Scan for the cell matching the given text and deliver its [X, Y] coordinate at center. 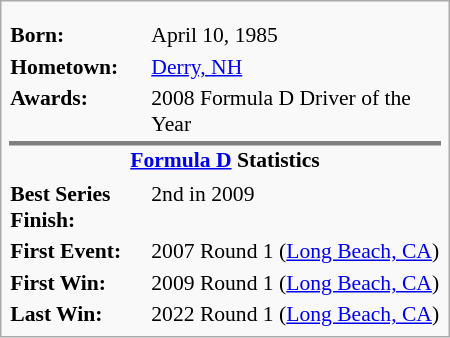
Best Series Finish: [78, 207]
Hometown: [78, 66]
First Event: [78, 251]
April 10, 1985 [296, 35]
Last Win: [78, 314]
2008 Formula D Driver of the Year [296, 111]
Born: [78, 35]
First Win: [78, 282]
2009 Round 1 (Long Beach, CA) [296, 282]
Awards: [78, 111]
Formula D Statistics [225, 158]
2022 Round 1 (Long Beach, CA) [296, 314]
Derry, NH [296, 66]
2nd in 2009 [296, 207]
2007 Round 1 (Long Beach, CA) [296, 251]
